Find where the given text appears and provide that cell's center as (x, y) coordinate. 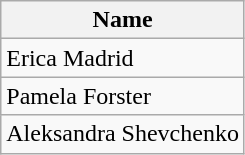
Pamela Forster (123, 96)
Aleksandra Shevchenko (123, 134)
Name (123, 20)
Erica Madrid (123, 58)
